Output the [X, Y] coordinate of the center of the cell containing the given text.  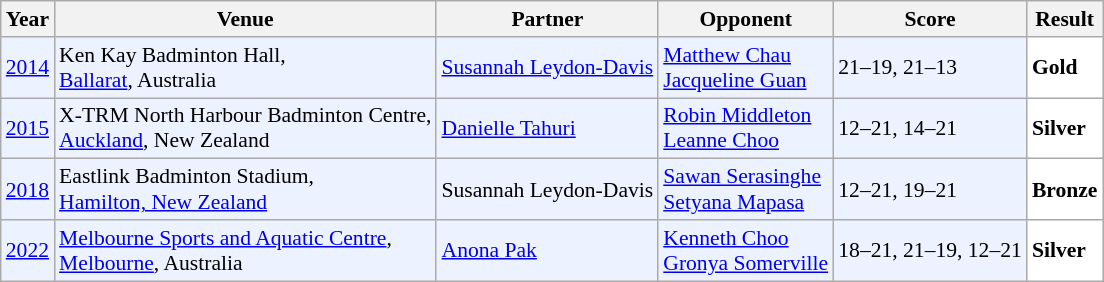
Gold [1065, 68]
Sawan Serasinghe Setyana Mapasa [746, 190]
Partner [547, 19]
Opponent [746, 19]
12–21, 14–21 [930, 128]
Robin Middleton Leanne Choo [746, 128]
Anona Pak [547, 250]
Year [28, 19]
Bronze [1065, 190]
2022 [28, 250]
2014 [28, 68]
21–19, 21–13 [930, 68]
18–21, 21–19, 12–21 [930, 250]
Result [1065, 19]
Venue [245, 19]
Eastlink Badminton Stadium,Hamilton, New Zealand [245, 190]
Score [930, 19]
Melbourne Sports and Aquatic Centre,Melbourne, Australia [245, 250]
Ken Kay Badminton Hall, Ballarat, Australia [245, 68]
2015 [28, 128]
X-TRM North Harbour Badminton Centre,Auckland, New Zealand [245, 128]
2018 [28, 190]
12–21, 19–21 [930, 190]
Danielle Tahuri [547, 128]
Matthew Chau Jacqueline Guan [746, 68]
Kenneth Choo Gronya Somerville [746, 250]
